Detect which cell encompasses the target text, then output its [x, y] center coordinate. 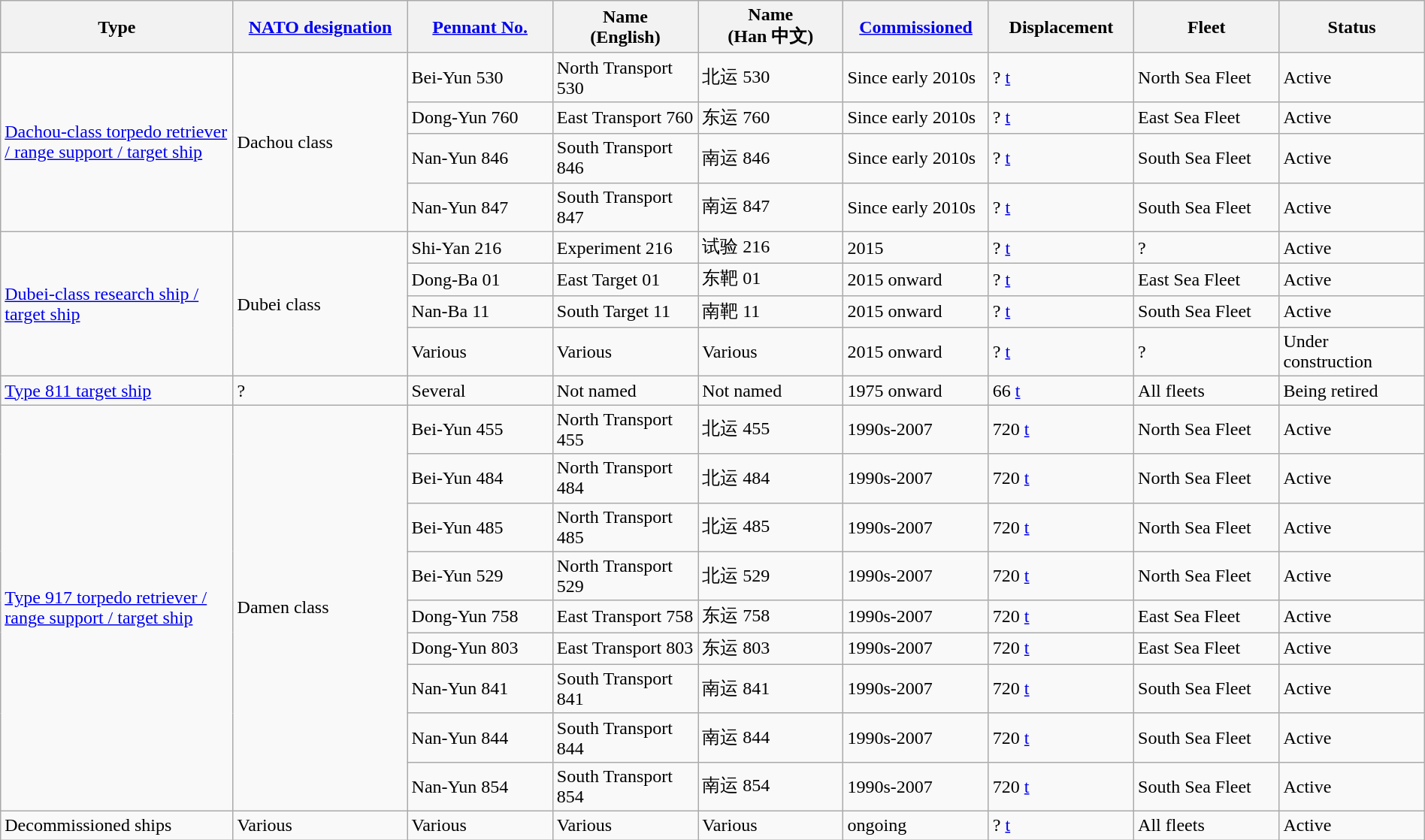
南运 847 [771, 207]
East Transport 758 [625, 616]
South Transport 854 [625, 786]
North Transport 530 [625, 77]
Name(Han 中文) [771, 27]
Nan-Yun 846 [480, 158]
Dong-Yun 803 [480, 649]
North Transport 484 [625, 478]
Pennant No. [480, 27]
Decommissioned ships [117, 825]
Bei-Yun 484 [480, 478]
Being retired [1351, 391]
North Transport 485 [625, 527]
南运 854 [771, 786]
东运 758 [771, 616]
北运 484 [771, 478]
东运 760 [771, 117]
Bei-Yun 530 [480, 77]
Dong-Ba 01 [480, 279]
南运 846 [771, 158]
NATO designation [320, 27]
Type 811 target ship [117, 391]
South Transport 841 [625, 688]
ongoing [915, 825]
South Target 11 [625, 311]
Damen class [320, 609]
Type 917 torpedo retriever / range support / target ship [117, 609]
Dubei class [320, 304]
Dong-Yun 758 [480, 616]
Type [117, 27]
Dachou class [320, 142]
东靶 01 [771, 279]
North Transport 455 [625, 430]
东运 803 [771, 649]
Nan-Yun 854 [480, 786]
Name(English) [625, 27]
北运 455 [771, 430]
Several [480, 391]
南靶 11 [771, 311]
Dong-Yun 760 [480, 117]
Fleet [1207, 27]
Nan-Ba 11 [480, 311]
Shi-Yan 216 [480, 248]
Dubei-class research ship / target ship [117, 304]
Commissioned [915, 27]
Nan-Yun 841 [480, 688]
Under construction [1351, 352]
Bei-Yun 455 [480, 430]
北运 530 [771, 77]
南运 844 [771, 738]
2015 [915, 248]
Nan-Yun 847 [480, 207]
试验 216 [771, 248]
Bei-Yun 485 [480, 527]
Displacement [1061, 27]
南运 841 [771, 688]
East Transport 760 [625, 117]
South Transport 847 [625, 207]
Nan-Yun 844 [480, 738]
66 t [1061, 391]
South Transport 844 [625, 738]
East Target 01 [625, 279]
北运 485 [771, 527]
1975 onward [915, 391]
Experiment 216 [625, 248]
Status [1351, 27]
North Transport 529 [625, 576]
北运 529 [771, 576]
South Transport 846 [625, 158]
East Transport 803 [625, 649]
Dachou-class torpedo retriever / range support / target ship [117, 142]
Bei-Yun 529 [480, 576]
